Detect which cell encompasses the target text, then output its (x, y) center coordinate. 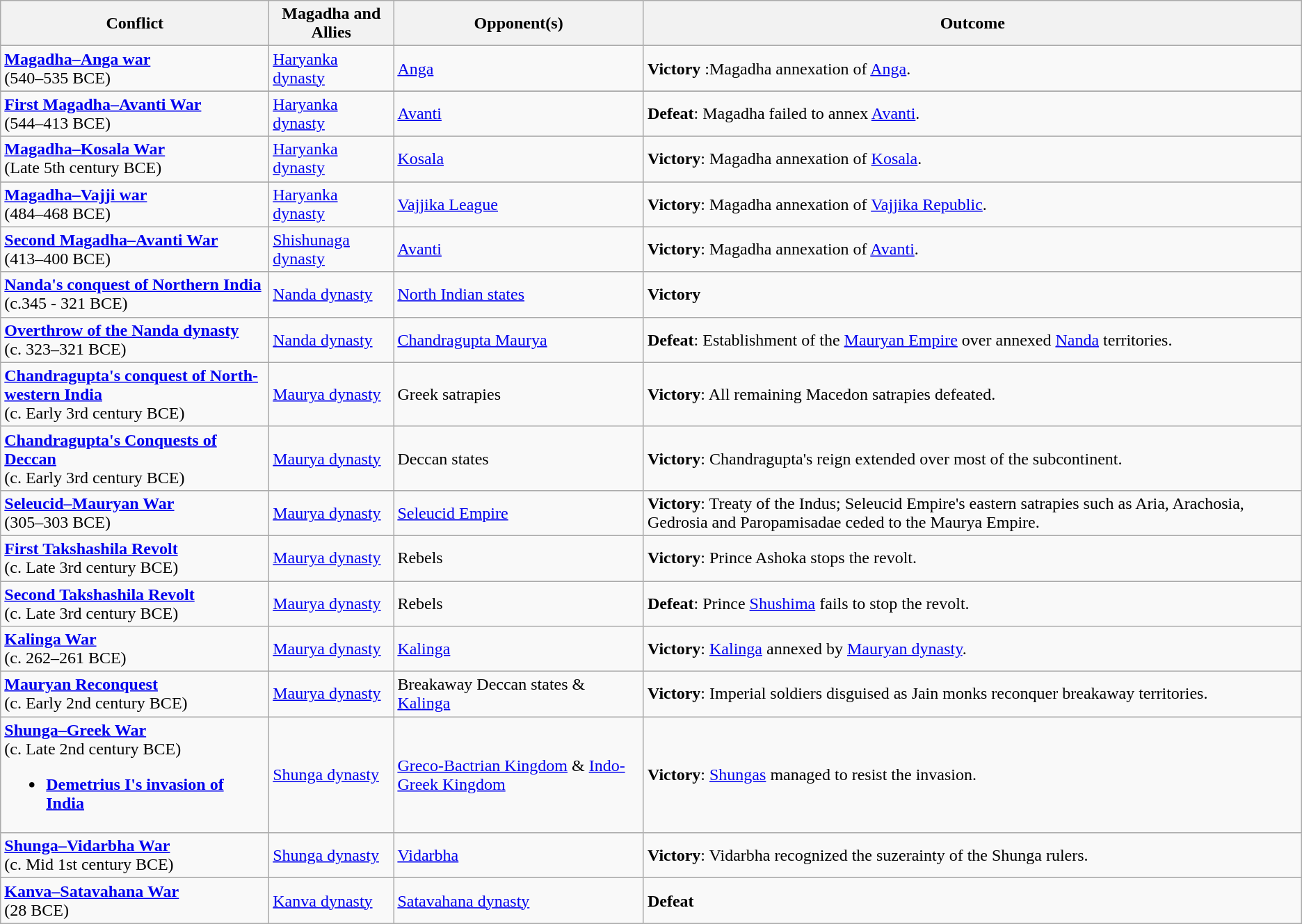
Victory: Treaty of the Indus; Seleucid Empire's eastern satrapies such as Aria, Arachosia, Gedrosia and Paropamisadae ceded to the Maurya Empire. (972, 513)
Victory: Magadha annexation of Kosala. (972, 159)
Victory: All remaining Macedon satrapies defeated. (972, 394)
Deccan states (519, 458)
Victory: Magadha annexation of Vajjika Republic. (972, 204)
Vidarbha (519, 855)
Greco-Bactrian Kingdom & Indo-Greek Kingdom (519, 775)
North Indian states (519, 295)
Outcome (972, 24)
Second Magadha–Avanti War(413–400 BCE) (135, 249)
Defeat: Prince Shushima fails to stop the revolt. (972, 603)
Victory: Shungas managed to resist the invasion. (972, 775)
Kalinga (519, 649)
Chandragupta's Conquests of Deccan(c. Early 3rd century BCE) (135, 458)
Kosala (519, 159)
Victory (972, 295)
Shunga–Greek War(c. Late 2nd century BCE)Demetrius I's invasion of India (135, 775)
Satavahana dynasty (519, 901)
Magadha–Kosala War(Late 5th century BCE) (135, 159)
Second Takshashila Revolt(c. Late 3rd century BCE) (135, 603)
Chandragupta Maurya (519, 339)
Kanva dynasty (331, 901)
Magadha–Vajji war(484–468 BCE) (135, 204)
Victory: Magadha annexation of Avanti. (972, 249)
Victory :Magadha annexation of Anga. (972, 68)
Seleucid–Mauryan War(305–303 BCE) (135, 513)
Overthrow of the Nanda dynasty(c. 323–321 BCE) (135, 339)
Nanda's conquest of Northern India(c.345 - 321 BCE) (135, 295)
Victory: Kalinga annexed by Mauryan dynasty. (972, 649)
Shunga–Vidarbha War(c. Mid 1st century BCE) (135, 855)
Defeat: Establishment of the Mauryan Empire over annexed Nanda territories. (972, 339)
Vajjika League (519, 204)
Defeat: Magadha failed to annex Avanti. (972, 114)
Victory: Chandragupta's reign extended over most of the subcontinent. (972, 458)
Opponent(s) (519, 24)
Magadha–Anga war(540–535 BCE) (135, 68)
First Takshashila Revolt(c. Late 3rd century BCE) (135, 558)
Seleucid Empire (519, 513)
Kalinga War(c. 262–261 BCE) (135, 649)
First Magadha–Avanti War(544–413 BCE) (135, 114)
Magadha and Allies (331, 24)
Breakaway Deccan states & Kalinga (519, 694)
Defeat (972, 901)
Victory: Vidarbha recognized the suzerainty of the Shunga rulers. (972, 855)
Shishunaga dynasty (331, 249)
Mauryan Reconquest(c. Early 2nd century BCE) (135, 694)
Chandragupta's conquest of North-western India(c. Early 3rd century BCE) (135, 394)
Victory: Prince Ashoka stops the revolt. (972, 558)
Victory: Imperial soldiers disguised as Jain monks reconquer breakaway territories. (972, 694)
Conflict (135, 24)
Greek satrapies (519, 394)
Kanva–Satavahana War(28 BCE) (135, 901)
Anga (519, 68)
